Scan for the cell matching the given text and deliver its [x, y] coordinate at center. 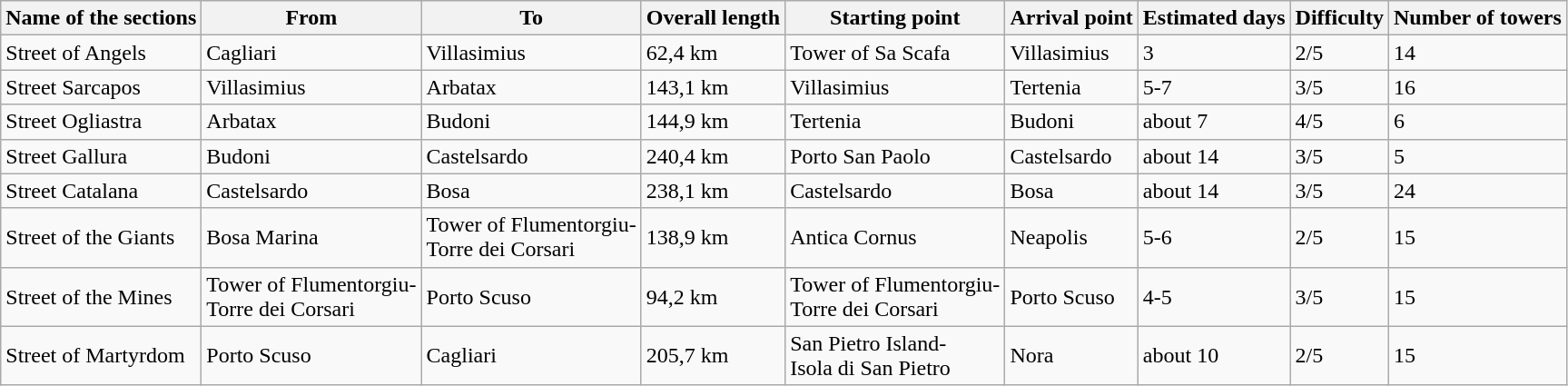
Antica Cornus [895, 238]
24 [1477, 191]
3 [1214, 53]
6 [1477, 122]
4/5 [1339, 122]
5-6 [1214, 238]
Name of the sections [102, 18]
Number of towers [1477, 18]
Street of Martyrdom [102, 356]
Neapolis [1071, 238]
14 [1477, 53]
Starting point [895, 18]
62,4 km [713, 53]
Street of the Giants [102, 238]
144,9 km [713, 122]
238,1 km [713, 191]
From [311, 18]
Street of Angels [102, 53]
16 [1477, 87]
138,9 km [713, 238]
Porto San Paolo [895, 156]
Tower of Sa Scafa [895, 53]
94,2 km [713, 296]
Bosa Marina [311, 238]
Street Gallura [102, 156]
Estimated days [1214, 18]
5-7 [1214, 87]
5 [1477, 156]
Street Ogliastra [102, 122]
Overall length [713, 18]
about 10 [1214, 356]
Nora [1071, 356]
Street Sarcapos [102, 87]
4-5 [1214, 296]
205,7 km [713, 356]
San Pietro Island-Isola di San Pietro [895, 356]
To [531, 18]
Arrival point [1071, 18]
Street Catalana [102, 191]
143,1 km [713, 87]
240,4 km [713, 156]
about 7 [1214, 122]
Difficulty [1339, 18]
Street of the Mines [102, 296]
